Search for the cell housing the specified text and yield its (x, y) center coordinate. 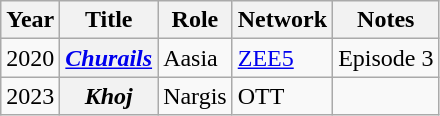
Episode 3 (386, 58)
Churails (109, 58)
Aasia (196, 58)
Role (196, 20)
OTT (282, 96)
2023 (30, 96)
ZEE5 (282, 58)
Title (109, 20)
Network (282, 20)
Nargis (196, 96)
2020 (30, 58)
Khoj (109, 96)
Notes (386, 20)
Year (30, 20)
